Return (x, y) of the center of cell containing provided text 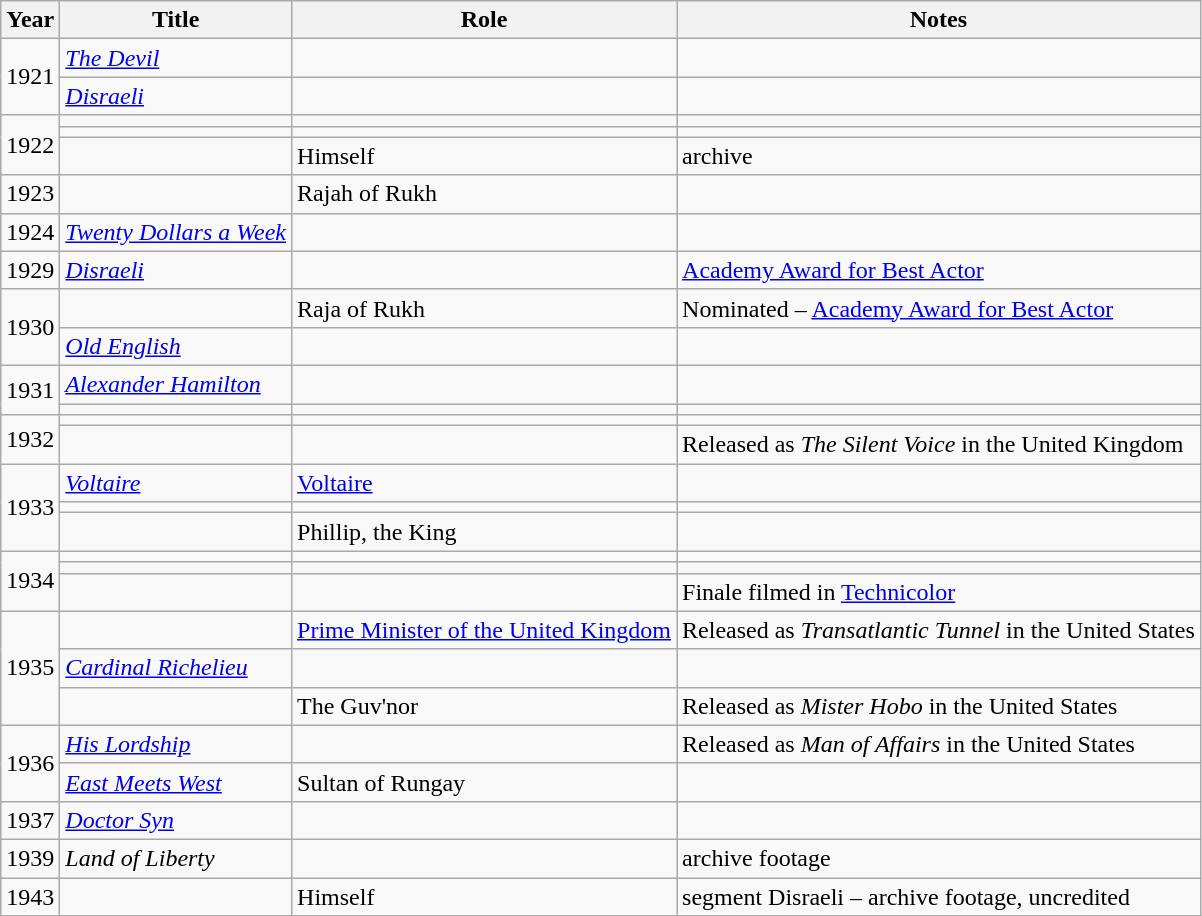
1934 (30, 581)
1930 (30, 327)
1935 (30, 668)
Role (484, 20)
Sultan of Rungay (484, 782)
1923 (30, 194)
Prime Minister of the United Kingdom (484, 630)
Cardinal Richelieu (176, 668)
segment Disraeli – archive footage, uncredited (939, 897)
1931 (30, 390)
1924 (30, 232)
1933 (30, 508)
1936 (30, 763)
Released as Man of Affairs in the United States (939, 744)
Old English (176, 346)
1929 (30, 270)
Released as Mister Hobo in the United States (939, 706)
Released as Transatlantic Tunnel in the United States (939, 630)
East Meets West (176, 782)
Rajah of Rukh (484, 194)
Notes (939, 20)
1922 (30, 145)
1921 (30, 77)
Released as The Silent Voice in the United Kingdom (939, 445)
archive (939, 156)
Raja of Rukh (484, 308)
Phillip, the King (484, 532)
1943 (30, 897)
archive footage (939, 858)
The Devil (176, 58)
Twenty Dollars a Week (176, 232)
Finale filmed in Technicolor (939, 592)
Alexander Hamilton (176, 384)
Year (30, 20)
His Lordship (176, 744)
The Guv'nor (484, 706)
Title (176, 20)
Academy Award for Best Actor (939, 270)
Doctor Syn (176, 820)
1939 (30, 858)
Land of Liberty (176, 858)
1937 (30, 820)
Nominated – Academy Award for Best Actor (939, 308)
1932 (30, 440)
